Find where the given text appears and provide that cell's center as (x, y) coordinate. 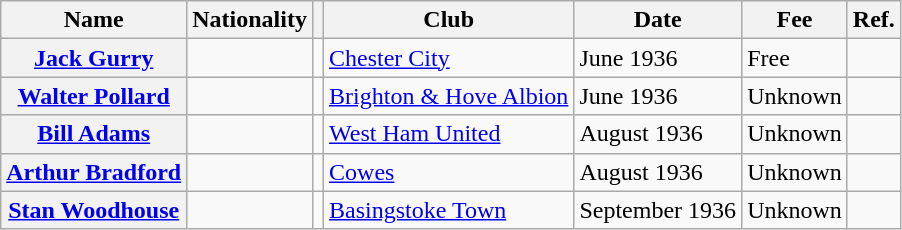
Free (795, 58)
Club (449, 20)
Basingstoke Town (449, 210)
Cowes (449, 172)
Fee (795, 20)
Bill Adams (94, 134)
Chester City (449, 58)
September 1936 (658, 210)
Jack Gurry (94, 58)
Ref. (874, 20)
Stan Woodhouse (94, 210)
Nationality (250, 20)
Walter Pollard (94, 96)
Date (658, 20)
Brighton & Hove Albion (449, 96)
West Ham United (449, 134)
Name (94, 20)
Arthur Bradford (94, 172)
